Scan for the cell matching the given text and deliver its [x, y] coordinate at center. 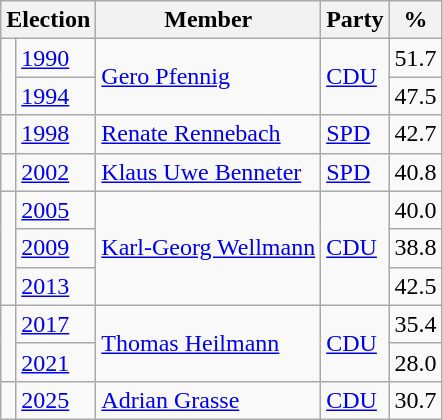
47.5 [416, 96]
Thomas Heilmann [208, 343]
Adrian Grasse [208, 400]
Member [208, 20]
42.5 [416, 286]
2017 [56, 324]
Renate Rennebach [208, 134]
51.7 [416, 58]
30.7 [416, 400]
40.0 [416, 210]
% [416, 20]
Election [48, 20]
40.8 [416, 172]
2005 [56, 210]
1998 [56, 134]
2021 [56, 362]
Party [355, 20]
Gero Pfennig [208, 77]
2013 [56, 286]
28.0 [416, 362]
2009 [56, 248]
35.4 [416, 324]
2002 [56, 172]
1990 [56, 58]
38.8 [416, 248]
Karl-Georg Wellmann [208, 248]
42.7 [416, 134]
Klaus Uwe Benneter [208, 172]
2025 [56, 400]
1994 [56, 96]
